Detect which cell encompasses the target text, then output its (X, Y) center coordinate. 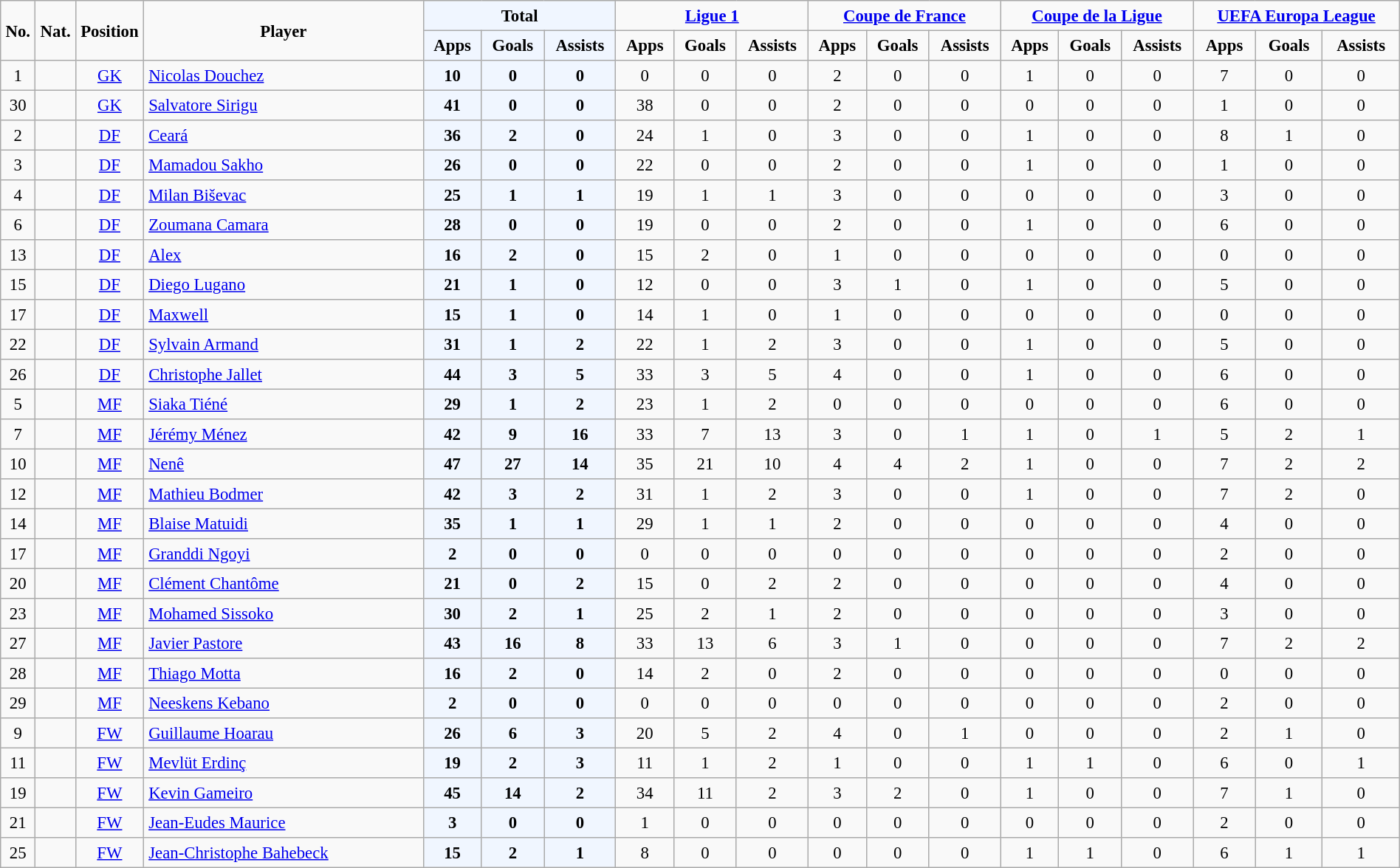
41 (452, 105)
44 (452, 374)
No. (18, 31)
Christophe Jallet (284, 374)
Coupe de France (905, 15)
Mamadou Sakho (284, 165)
Salvatore Sirigu (284, 105)
38 (645, 105)
36 (452, 135)
Jean-Eudes Maurice (284, 822)
Maxwell (284, 314)
Jérémy Ménez (284, 434)
Granddi Ngoyi (284, 554)
Sylvain Armand (284, 344)
Jean-Christophe Bahebeck (284, 852)
Neeskens Kebano (284, 703)
Ligue 1 (712, 15)
Player (284, 31)
Alex (284, 255)
45 (452, 793)
Nenê (284, 464)
Guillaume Hoarau (284, 733)
Diego Lugano (284, 284)
43 (452, 643)
34 (645, 793)
Kevin Gameiro (284, 793)
Thiago Motta (284, 673)
Nat. (56, 31)
Nicolas Douchez (284, 75)
Milan Biševac (284, 195)
Mohamed Sissoko (284, 613)
UEFA Europa League (1297, 15)
Mevlüt Erdinç (284, 762)
Clément Chantôme (284, 583)
Blaise Matuidi (284, 523)
Siaka Tiéné (284, 404)
47 (452, 464)
Zoumana Camara (284, 224)
Javier Pastore (284, 643)
Coupe de la Ligue (1097, 15)
Mathieu Bodmer (284, 494)
24 (645, 135)
Position (109, 31)
Total (520, 15)
Ceará (284, 135)
